From the cell containing the given text, extract its center point as [X, Y] coordinate. 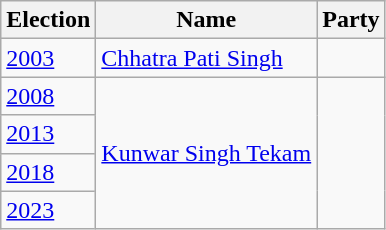
2018 [48, 172]
2013 [48, 134]
2003 [48, 58]
Party [351, 20]
Chhatra Pati Singh [206, 58]
2023 [48, 210]
Election [48, 20]
Name [206, 20]
Kunwar Singh Tekam [206, 153]
2008 [48, 96]
